Determine the (x, y) coordinate at the center of the cell enclosing the given text.  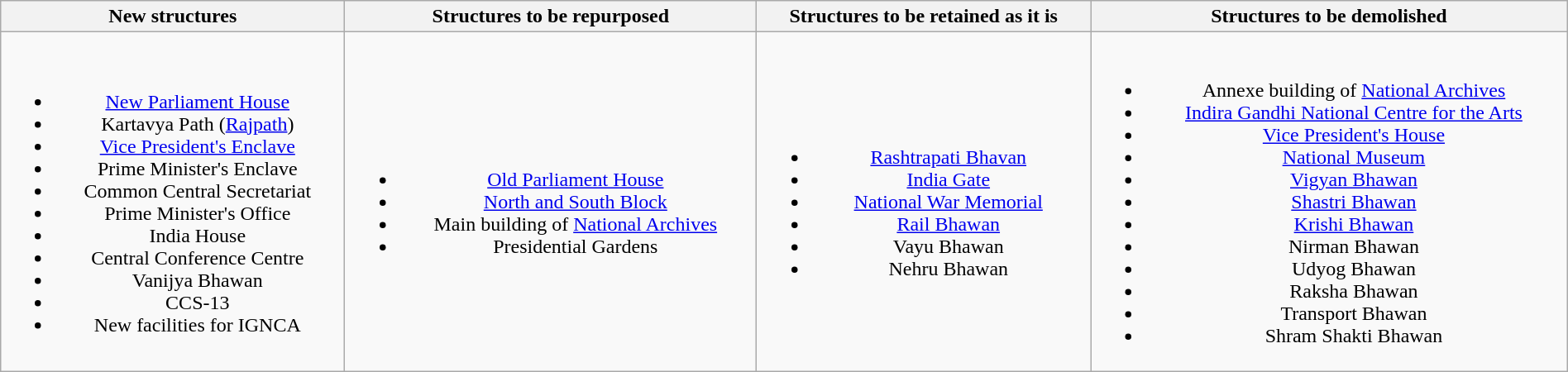
Rashtrapati BhavanIndia GateNational War MemorialRail BhawanVayu BhawanNehru Bhawan (924, 202)
New structures (173, 17)
Structures to be retained as it is (924, 17)
Structures to be repurposed (551, 17)
Structures to be demolished (1330, 17)
Old Parliament HouseNorth and South BlockMain building of National ArchivesPresidential Gardens (551, 202)
